Provide the (x, y) coordinate of the cell's center where the given text is located.  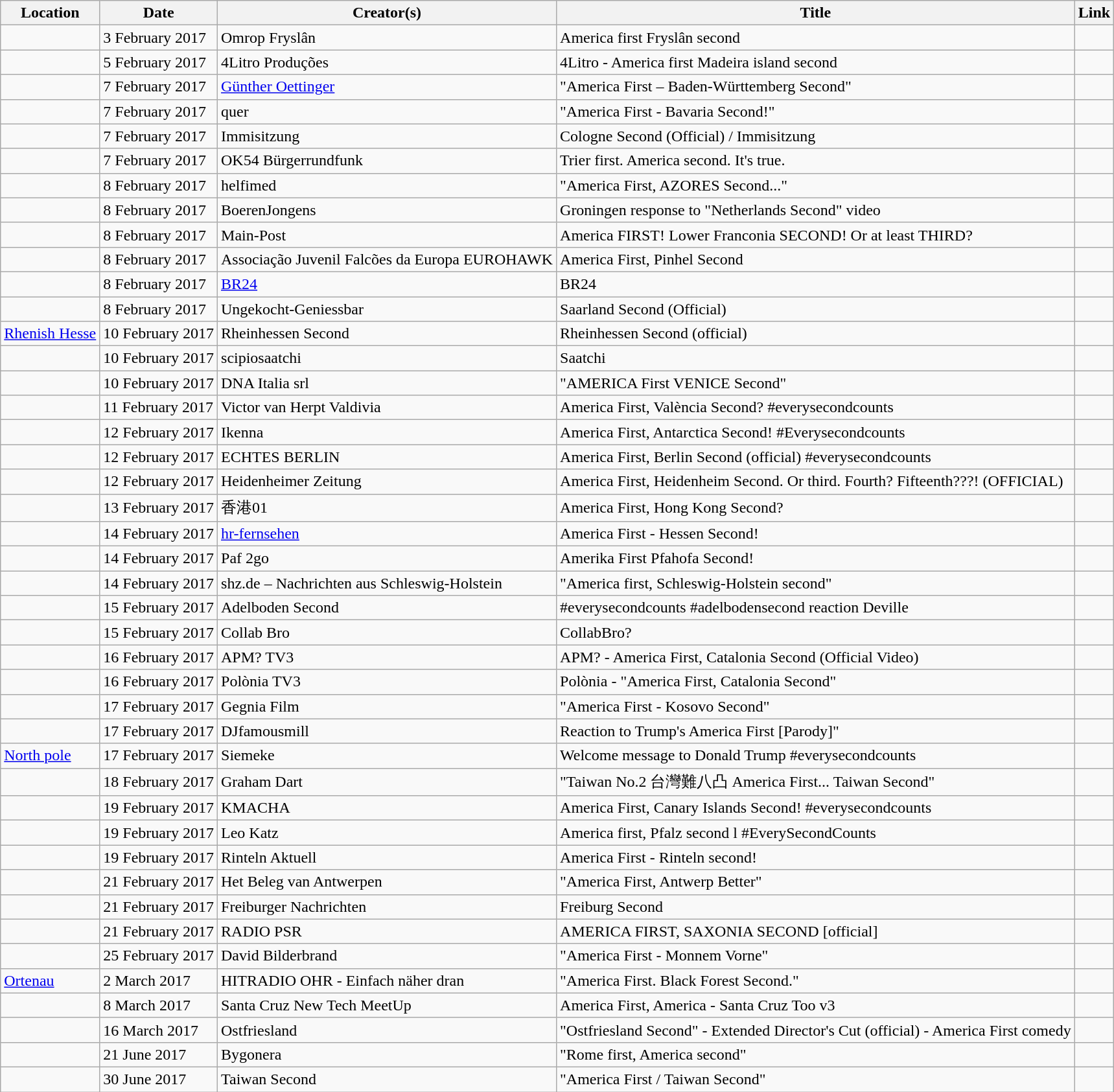
America First, America - Santa Cruz Too v3 (816, 1005)
AMERICA FIRST, SAXONIA SECOND [official] (816, 931)
3 February 2017 (159, 38)
DJfamousmill (388, 731)
DNA Italia srl (388, 383)
Polònia - "America First, Catalonia Second" (816, 682)
"America First, AZORES Second..." (816, 185)
"America First - Monnem Vorne" (816, 956)
David Bilderbrand (388, 956)
"America First - Bavaria Second!" (816, 111)
Amerika First Pfahofa Second! (816, 559)
Freiburg Second (816, 907)
香港01 (388, 508)
BoerenJongens (388, 210)
5 February 2017 (159, 62)
Paf 2go (388, 559)
Immisitzung (388, 136)
Reaction to Trump's America First [Parody]" (816, 731)
Cologne Second (Official) / Immisitzung (816, 136)
America First - Rinteln second! (816, 857)
25 February 2017 (159, 956)
2 March 2017 (159, 981)
"America first, Schleswig-Holstein second" (816, 583)
Rhenish Hesse (51, 334)
quer (388, 111)
"AMERICA First VENICE Second" (816, 383)
Polònia TV3 (388, 682)
Ostfriesland (388, 1030)
18 February 2017 (159, 782)
HITRADIO OHR - Einfach näher dran (388, 981)
13 February 2017 (159, 508)
Adelboden Second (388, 608)
America First, Hong Kong Second? (816, 508)
Ungekocht-Geniessbar (388, 309)
Rheinhessen Second (388, 334)
CollabBro? (816, 633)
Groningen response to "Netherlands Second" video (816, 210)
APM? - America First, Catalonia Second (Official Video) (816, 657)
Main-Post (388, 235)
Graham Dart (388, 782)
16 March 2017 (159, 1030)
America First, València Second? #everysecondcounts (816, 408)
Heidenheimer Zeitung (388, 482)
"America First, Antwerp Better" (816, 882)
Trier first. America second. It's true. (816, 161)
America First, Canary Islands Second! #everysecondcounts (816, 808)
Welcome message to Donald Trump #everysecondcounts (816, 756)
Title (816, 13)
APM? TV3 (388, 657)
Bygonera (388, 1054)
OK54 Bürgerrundfunk (388, 161)
"Ostfriesland Second" - Extended Director's Cut (official) - America First comedy (816, 1030)
11 February 2017 (159, 408)
America First, Pinhel Second (816, 259)
Rinteln Aktuell (388, 857)
Location (51, 13)
30 June 2017 (159, 1079)
helfimed (388, 185)
Collab Bro (388, 633)
shz.de – Nachrichten aus Schleswig-Holstein (388, 583)
Leo Katz (388, 833)
KMACHA (388, 808)
Het Beleg van Antwerpen (388, 882)
Link (1094, 13)
Saatchi (816, 358)
Saarland Second (Official) (816, 309)
America First, Heidenheim Second. Or third. Fourth? Fifteenth???! (OFFICIAL) (816, 482)
Ortenau (51, 981)
RADIO PSR (388, 931)
Siemeke (388, 756)
America first, Pfalz second l #EverySecondCounts (816, 833)
Freiburger Nachrichten (388, 907)
8 March 2017 (159, 1005)
Rheinhessen Second (official) (816, 334)
Ikenna (388, 432)
North pole (51, 756)
Gegnia Film (388, 706)
#everysecondcounts #adelbodensecond reaction Deville (816, 608)
Victor van Herpt Valdivia (388, 408)
4Litro - America first Madeira island second (816, 62)
America First - Hessen Second! (816, 534)
America FIRST! Lower Franconia SECOND! Or at least THIRD? (816, 235)
"Taiwan No.2 台灣難八凸 America First... Taiwan Second" (816, 782)
Santa Cruz New Tech MeetUp (388, 1005)
hr-fernsehen (388, 534)
Date (159, 13)
Creator(s) (388, 13)
"America First / Taiwan Second" (816, 1079)
Omrop Fryslân (388, 38)
"Rome first, America second" (816, 1054)
America First, Antarctica Second! #Everysecondcounts (816, 432)
America First, Berlin Second (official) #everysecondcounts (816, 457)
ECHTES BERLIN (388, 457)
"America First - Kosovo Second" (816, 706)
Günther Oettinger (388, 87)
21 June 2017 (159, 1054)
Associação Juvenil Falcões da Europa EUROHAWK (388, 259)
"America First – Baden-Württemberg Second" (816, 87)
4Litro Produções (388, 62)
America first Fryslân second (816, 38)
"America First. Black Forest Second." (816, 981)
scipiosaatchi (388, 358)
Taiwan Second (388, 1079)
